Identify which cell holds the provided text, then report its (x, y) central coordinate. 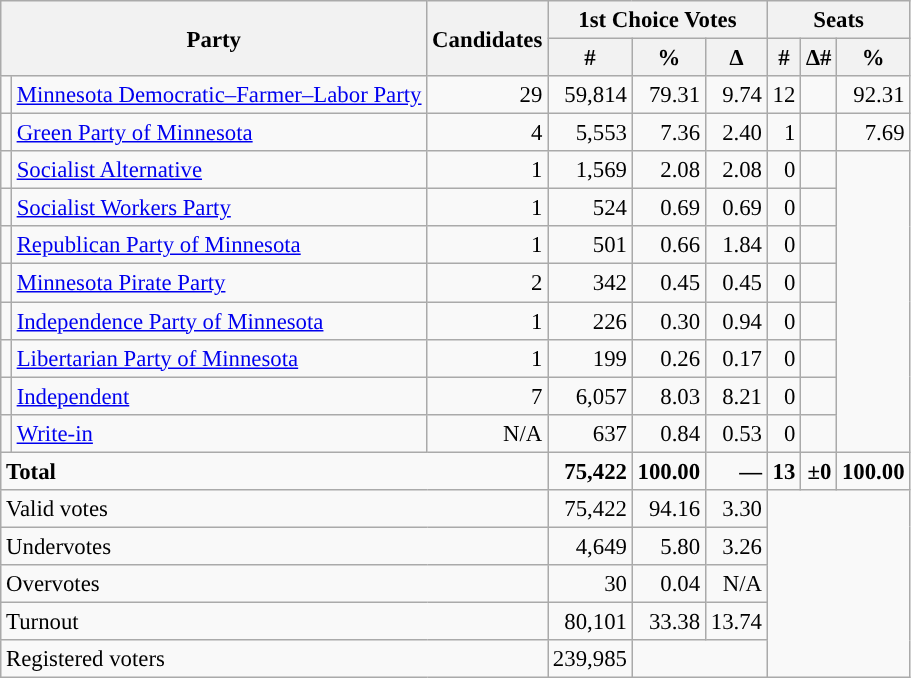
3.30 (736, 509)
Party (214, 38)
342 (590, 283)
92.31 (874, 95)
524 (590, 208)
∆# (819, 58)
1.84 (736, 245)
7.36 (668, 133)
5.80 (668, 546)
3.26 (736, 546)
Socialist Alternative (218, 170)
9.74 (736, 95)
29 (488, 95)
637 (590, 433)
0.26 (668, 358)
6,057 (590, 396)
Republican Party of Minnesota (218, 245)
94.16 (668, 509)
79.31 (668, 95)
Seats (838, 20)
0.30 (668, 321)
Socialist Workers Party (218, 208)
Minnesota Democratic–Farmer–Labor Party (218, 95)
Undervotes (274, 546)
Independent (218, 396)
8.21 (736, 396)
0.66 (668, 245)
33.38 (668, 621)
501 (590, 245)
5,553 (590, 133)
0.94 (736, 321)
Valid votes (274, 509)
2 (488, 283)
Write-in (218, 433)
0.53 (736, 433)
13.74 (736, 621)
0.04 (668, 584)
4 (488, 133)
Candidates (488, 38)
1st Choice Votes (658, 20)
0.17 (736, 358)
239,985 (590, 659)
226 (590, 321)
12 (784, 95)
8.03 (668, 396)
Turnout (274, 621)
13 (784, 471)
Libertarian Party of Minnesota (218, 358)
59,814 (590, 95)
±0 (819, 471)
4,649 (590, 546)
Registered voters (274, 659)
Total (274, 471)
0.84 (668, 433)
Overvotes (274, 584)
— (736, 471)
199 (590, 358)
7 (488, 396)
Independence Party of Minnesota (218, 321)
Green Party of Minnesota (218, 133)
80,101 (590, 621)
∆ (736, 58)
1,569 (590, 170)
30 (590, 584)
7.69 (874, 133)
2.40 (736, 133)
Minnesota Pirate Party (218, 283)
